Identify which cell holds the provided text, then report its [X, Y] central coordinate. 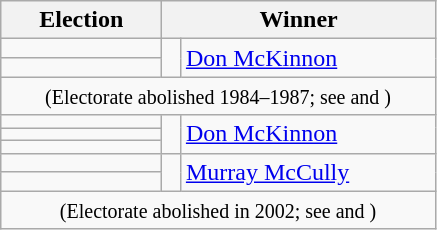
Winner [299, 20]
Election [82, 20]
(Electorate abolished in 2002; see and ) [218, 210]
(Electorate abolished 1984–1987; see and ) [218, 96]
Murray McCully [308, 172]
